Output the [x, y] coordinate of the center of the cell containing the given text.  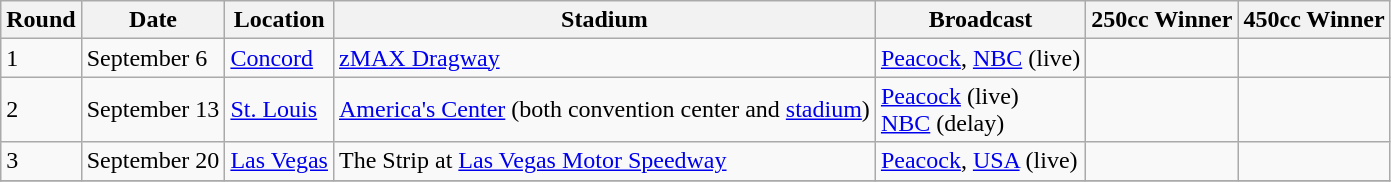
Location [280, 20]
September 6 [153, 58]
September 13 [153, 110]
3 [41, 161]
zMAX Dragway [604, 58]
The Strip at Las Vegas Motor Speedway [604, 161]
250cc Winner [1162, 20]
Las Vegas [280, 161]
Stadium [604, 20]
450cc Winner [1314, 20]
Broadcast [980, 20]
Date [153, 20]
Peacock (live) NBC (delay) [980, 110]
Concord [280, 58]
2 [41, 110]
America's Center (both convention center and stadium) [604, 110]
St. Louis [280, 110]
Round [41, 20]
Peacock, NBC (live) [980, 58]
1 [41, 58]
Peacock, USA (live) [980, 161]
September 20 [153, 161]
